Capture the cell that displays the provided text and extract its [x, y] central coordinate. 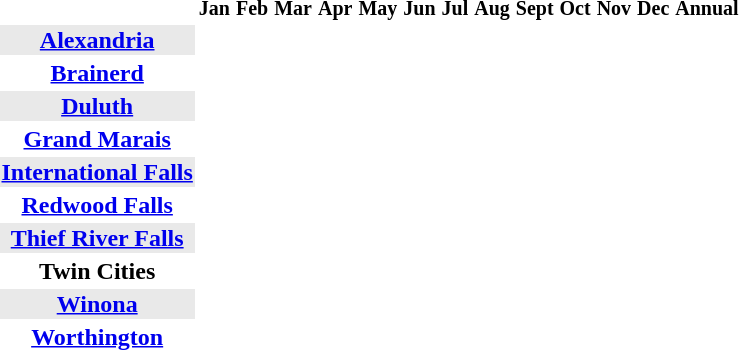
International Falls [97, 172]
Thief River Falls [97, 238]
Alexandria [97, 40]
Twin Cities [97, 271]
Duluth [97, 106]
Winona [97, 304]
Redwood Falls [97, 205]
Brainerd [97, 73]
Grand Marais [97, 139]
